Output the (X, Y) coordinate of the center of the cell containing the given text.  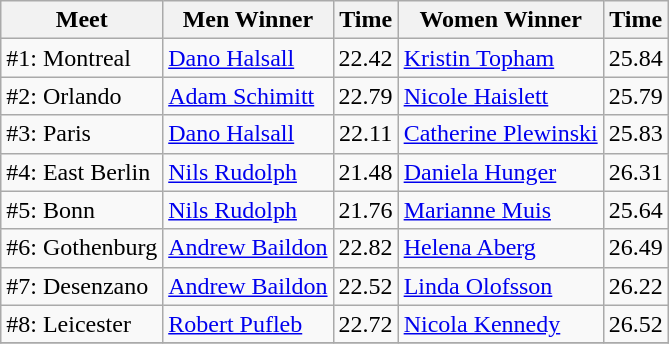
#5: Bonn (82, 210)
Nicola Kennedy (500, 324)
21.48 (366, 172)
Women Winner (500, 20)
#4: East Berlin (82, 172)
#8: Leicester (82, 324)
Marianne Muis (500, 210)
26.31 (636, 172)
#2: Orlando (82, 96)
26.52 (636, 324)
22.11 (366, 134)
#3: Paris (82, 134)
25.83 (636, 134)
22.82 (366, 248)
22.79 (366, 96)
#1: Montreal (82, 58)
22.52 (366, 286)
25.64 (636, 210)
Catherine Plewinski (500, 134)
21.76 (366, 210)
Nicole Haislett (500, 96)
Meet (82, 20)
#7: Desenzano (82, 286)
22.72 (366, 324)
22.42 (366, 58)
Adam Schimitt (248, 96)
25.84 (636, 58)
Daniela Hunger (500, 172)
Helena Aberg (500, 248)
#6: Gothenburg (82, 248)
Linda Olofsson (500, 286)
Robert Pufleb (248, 324)
26.49 (636, 248)
Kristin Topham (500, 58)
26.22 (636, 286)
25.79 (636, 96)
Men Winner (248, 20)
